Pinpoint the cell where the given text exists, returning its (X, Y) midpoint coordinate. 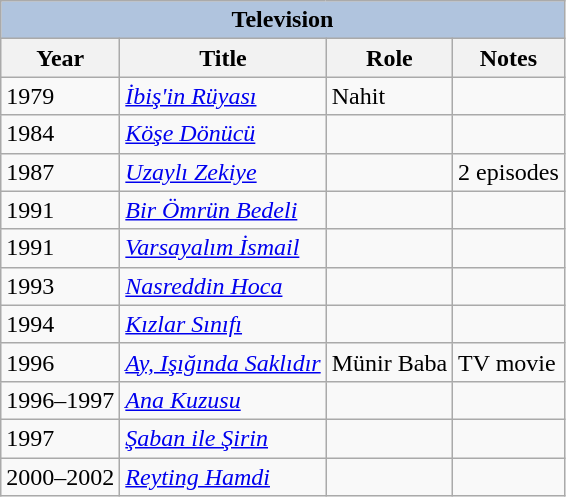
Nasreddin Hoca (223, 286)
Münir Baba (389, 362)
Television (283, 20)
1993 (60, 286)
Bir Ömrün Bedeli (223, 210)
2000–2002 (60, 477)
Uzaylı Zekiye (223, 172)
1997 (60, 438)
1979 (60, 96)
1987 (60, 172)
Köşe Dönücü (223, 134)
Nahit (389, 96)
TV movie (509, 362)
Ana Kuzusu (223, 400)
Notes (509, 58)
2 episodes (509, 172)
Varsayalım İsmail (223, 248)
1996 (60, 362)
Reyting Hamdi (223, 477)
Şaban ile Şirin (223, 438)
1994 (60, 324)
Title (223, 58)
1984 (60, 134)
Ay, Işığında Saklıdır (223, 362)
1996–1997 (60, 400)
İbiş'in Rüyası (223, 96)
Role (389, 58)
Year (60, 58)
Kızlar Sınıfı (223, 324)
